Scan for the cell matching the given text and deliver its [X, Y] coordinate at center. 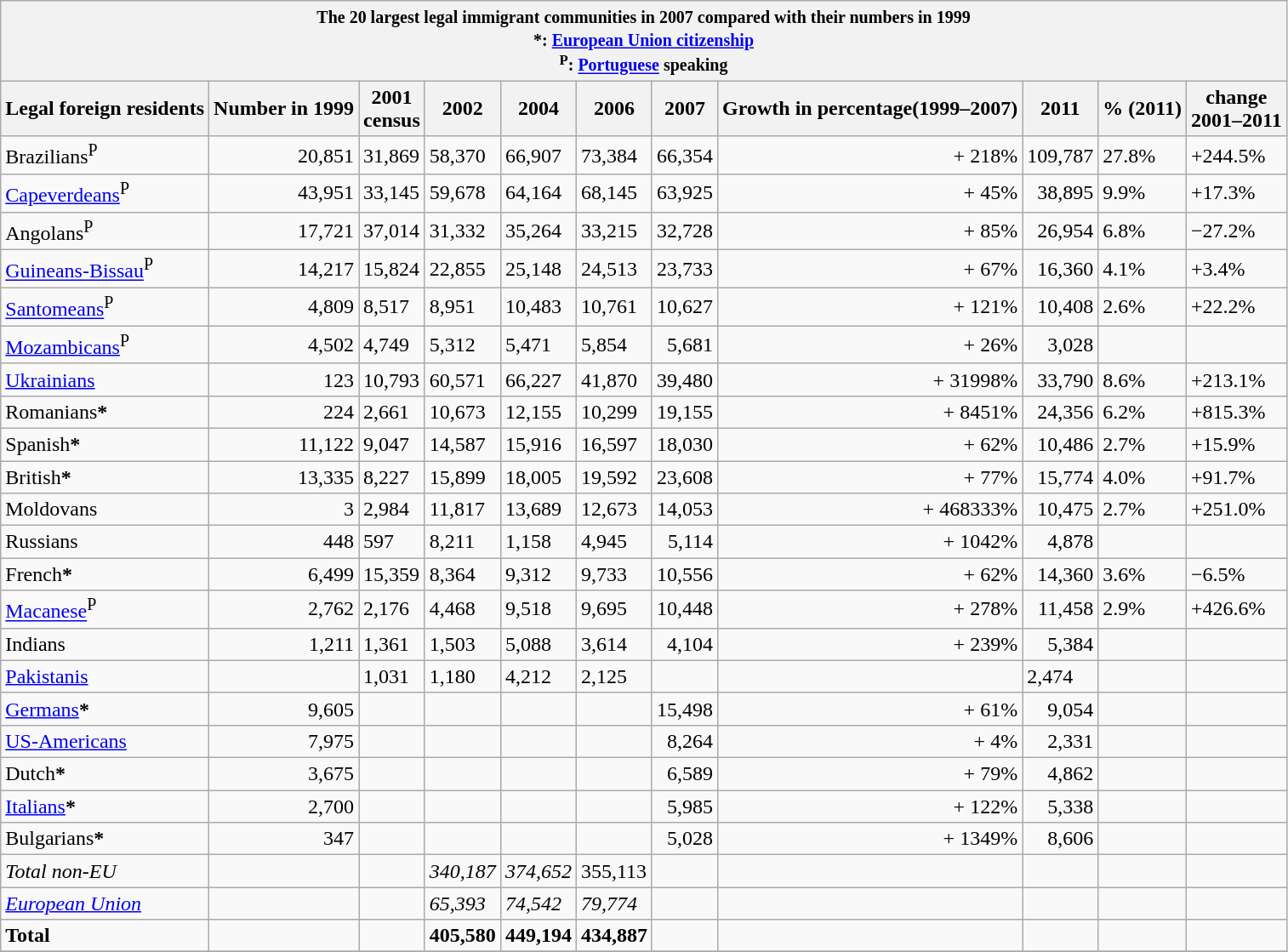
5,028 [684, 839]
Dutch* [105, 774]
4,468 [463, 609]
33,215 [614, 231]
Pakistanis [105, 676]
19,155 [684, 412]
33,145 [392, 194]
59,678 [463, 194]
31,332 [463, 231]
2,474 [1060, 676]
35,264 [538, 231]
+ 8451% [870, 412]
355,113 [614, 871]
7,975 [284, 742]
+ 61% [870, 709]
4,809 [284, 306]
5,312 [463, 345]
24,513 [614, 269]
33,790 [1060, 379]
Total non-EU [105, 871]
224 [284, 412]
347 [284, 839]
1,503 [463, 644]
+ 4% [870, 742]
+244.5% [1236, 155]
4.0% [1143, 477]
2,176 [392, 609]
change2001–2011 [1236, 109]
22,855 [463, 269]
6.2% [1143, 412]
10,408 [1060, 306]
+213.1% [1236, 379]
15,774 [1060, 477]
Ukrainians [105, 379]
405,580 [463, 936]
3,614 [614, 644]
13,335 [284, 477]
MozambicansP [105, 345]
The 20 largest legal immigrant communities in 2007 compared with their numbers in 1999*: European Union citizenshipP: Portuguese speaking [643, 41]
+ 79% [870, 774]
8.6% [1143, 379]
2001census [392, 109]
8,211 [463, 542]
12,155 [538, 412]
Total [105, 936]
+815.3% [1236, 412]
16,360 [1060, 269]
24,356 [1060, 412]
9,605 [284, 709]
5,338 [1060, 807]
French* [105, 574]
Spanish* [105, 444]
8,951 [463, 306]
64,164 [538, 194]
+ 122% [870, 807]
66,907 [538, 155]
38,895 [1060, 194]
26,954 [1060, 231]
+426.6% [1236, 609]
1,158 [538, 542]
10,761 [614, 306]
2004 [538, 109]
1,211 [284, 644]
+ 1349% [870, 839]
+ 85% [870, 231]
European Union [105, 904]
10,673 [463, 412]
15,899 [463, 477]
+ 278% [870, 609]
8,606 [1060, 839]
6,499 [284, 574]
10,299 [614, 412]
43,951 [284, 194]
10,486 [1060, 444]
+ 67% [870, 269]
+3.4% [1236, 269]
17,721 [284, 231]
23,608 [684, 477]
5,681 [684, 345]
+15.9% [1236, 444]
Number in 1999 [284, 109]
% (2011) [1143, 109]
15,824 [392, 269]
8,227 [392, 477]
+ 239% [870, 644]
8,264 [684, 742]
9,695 [614, 609]
4,502 [284, 345]
73,384 [614, 155]
123 [284, 379]
74,542 [538, 904]
66,227 [538, 379]
39,480 [684, 379]
13,689 [538, 510]
58,370 [463, 155]
79,774 [614, 904]
448 [284, 542]
14,053 [684, 510]
5,471 [538, 345]
68,145 [614, 194]
Bulgarians* [105, 839]
−27.2% [1236, 231]
6,589 [684, 774]
374,652 [538, 871]
11,817 [463, 510]
32,728 [684, 231]
AngolansP [105, 231]
19,592 [614, 477]
+ 77% [870, 477]
+ 26% [870, 345]
14,587 [463, 444]
6.8% [1143, 231]
2,331 [1060, 742]
SantomeansP [105, 306]
3,675 [284, 774]
20,851 [284, 155]
Russians [105, 542]
25,148 [538, 269]
+ 45% [870, 194]
US-Americans [105, 742]
CapeverdeansP [105, 194]
3,028 [1060, 345]
Legal foreign residents [105, 109]
+ 31998% [870, 379]
18,005 [538, 477]
449,194 [538, 936]
3.6% [1143, 574]
9,312 [538, 574]
9,733 [614, 574]
434,887 [614, 936]
Germans* [105, 709]
31,869 [392, 155]
2,125 [614, 676]
10,483 [538, 306]
+ 218% [870, 155]
14,217 [284, 269]
63,925 [684, 194]
18,030 [684, 444]
Romanians* [105, 412]
1,180 [463, 676]
−6.5% [1236, 574]
+ 121% [870, 306]
65,393 [463, 904]
2006 [614, 109]
5,088 [538, 644]
340,187 [463, 871]
11,458 [1060, 609]
4.1% [1143, 269]
8,364 [463, 574]
Italians* [105, 807]
2007 [684, 109]
4,878 [1060, 542]
37,014 [392, 231]
2,661 [392, 412]
8,517 [392, 306]
10,793 [392, 379]
4,945 [614, 542]
2.6% [1143, 306]
Indians [105, 644]
Growth in percentage(1999–2007) [870, 109]
+22.2% [1236, 306]
10,448 [684, 609]
BraziliansP [105, 155]
109,787 [1060, 155]
1,361 [392, 644]
15,359 [392, 574]
2,984 [392, 510]
4,749 [392, 345]
16,597 [614, 444]
9,518 [538, 609]
14,360 [1060, 574]
Moldovans [105, 510]
British* [105, 477]
4,862 [1060, 774]
2,762 [284, 609]
23,733 [684, 269]
4,212 [538, 676]
2002 [463, 109]
66,354 [684, 155]
15,916 [538, 444]
597 [392, 542]
Guineans-BissauP [105, 269]
2011 [1060, 109]
2.9% [1143, 609]
60,571 [463, 379]
9,054 [1060, 709]
10,475 [1060, 510]
+91.7% [1236, 477]
5,985 [684, 807]
+ 1042% [870, 542]
9.9% [1143, 194]
+ 468333% [870, 510]
12,673 [614, 510]
11,122 [284, 444]
10,627 [684, 306]
+17.3% [1236, 194]
27.8% [1143, 155]
4,104 [684, 644]
5,854 [614, 345]
5,384 [1060, 644]
2,700 [284, 807]
MacaneseP [105, 609]
3 [284, 510]
5,114 [684, 542]
10,556 [684, 574]
1,031 [392, 676]
15,498 [684, 709]
+251.0% [1236, 510]
9,047 [392, 444]
41,870 [614, 379]
